Extract the [x, y] coordinate from the center of the cell holding the provided text.  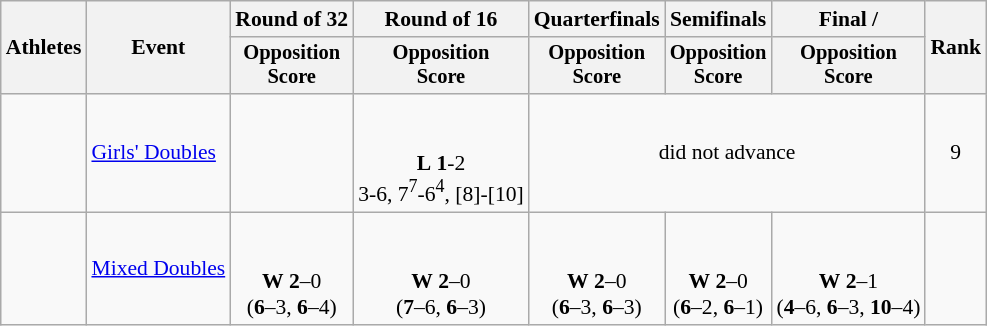
Mixed Doubles [158, 268]
Final / [848, 19]
Rank [956, 48]
W 2–0 (6–3, 6–4) [292, 268]
9 [956, 153]
W 2–0 (6–3, 6–3) [597, 268]
Event [158, 48]
W 2–1 (4–6, 6–3, 10–4) [848, 268]
W 2–0 (6–2, 6–1) [718, 268]
Quarterfinals [597, 19]
Semifinals [718, 19]
Round of 32 [292, 19]
did not advance [728, 153]
L 1-2 3-6, 77-64, [8]-[10] [441, 153]
W 2–0 (7–6, 6–3) [441, 268]
Round of 16 [441, 19]
Athletes [44, 48]
Girls' Doubles [158, 153]
